Determine the [X, Y] coordinate at the center of the cell enclosing the given text.  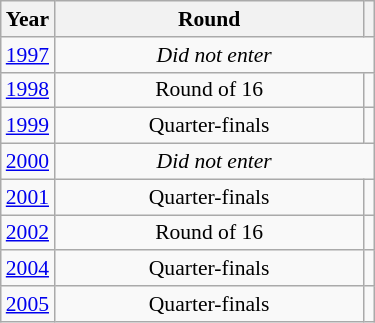
2001 [28, 197]
2004 [28, 269]
2000 [28, 162]
2005 [28, 304]
Year [28, 19]
Round [209, 19]
2002 [28, 233]
1998 [28, 90]
1999 [28, 126]
1997 [28, 55]
